Locate the cell with the specified text and output its [X, Y] center coordinate. 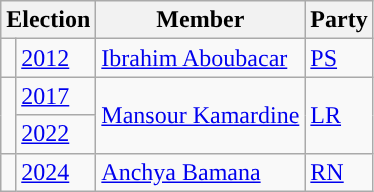
Anchya Bamana [200, 172]
PS [339, 58]
Party [339, 20]
RN [339, 172]
LR [339, 115]
2022 [56, 134]
2017 [56, 96]
Mansour Kamardine [200, 115]
Member [200, 20]
2012 [56, 58]
Election [48, 20]
Ibrahim Aboubacar [200, 58]
2024 [56, 172]
